Identify which cell holds the provided text, then report its [x, y] central coordinate. 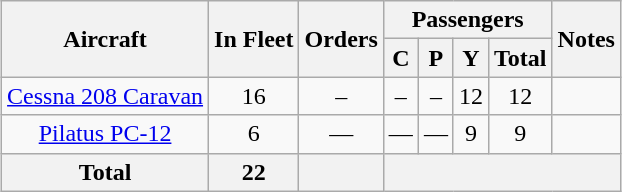
22 [254, 172]
In Fleet [254, 39]
P [436, 58]
16 [254, 96]
Pilatus PC-12 [106, 134]
Y [470, 58]
Orders [341, 39]
6 [254, 134]
Notes [586, 39]
Aircraft [106, 39]
C [400, 58]
Cessna 208 Caravan [106, 96]
Passengers [468, 20]
